Determine the (X, Y) coordinate at the center of the cell enclosing the given text.  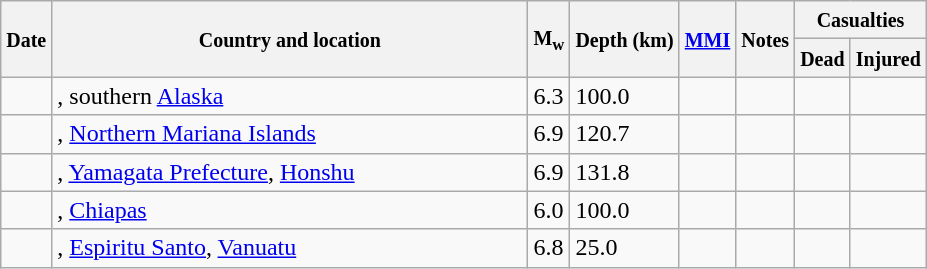
6.0 (549, 210)
Country and location (290, 39)
Injured (888, 58)
120.7 (624, 134)
131.8 (624, 172)
, Northern Mariana Islands (290, 134)
MMI (708, 39)
25.0 (624, 248)
, southern Alaska (290, 96)
Dead (823, 58)
, Yamagata Prefecture, Honshu (290, 172)
Notes (766, 39)
Date (26, 39)
, Chiapas (290, 210)
6.8 (549, 248)
Depth (km) (624, 39)
Mw (549, 39)
Casualties (861, 20)
6.3 (549, 96)
, Espiritu Santo, Vanuatu (290, 248)
